Return the [X, Y] coordinate for the center point of the cell that contains the specified text.  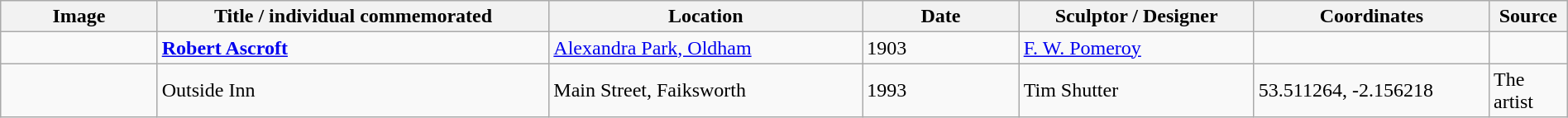
Tim Shutter [1136, 91]
Title / individual commemorated [353, 17]
Date [941, 17]
The artist [1528, 91]
F. W. Pomeroy [1136, 48]
Location [706, 17]
Main Street, Faiksworth [706, 91]
Image [79, 17]
Alexandra Park, Oldham [706, 48]
1993 [941, 91]
Coordinates [1371, 17]
Outside Inn [353, 91]
Sculptor / Designer [1136, 17]
Source [1528, 17]
1903 [941, 48]
Robert Ascroft [353, 48]
53.511264, -2.156218 [1371, 91]
